Locate the cell with the specified text and output its [x, y] center coordinate. 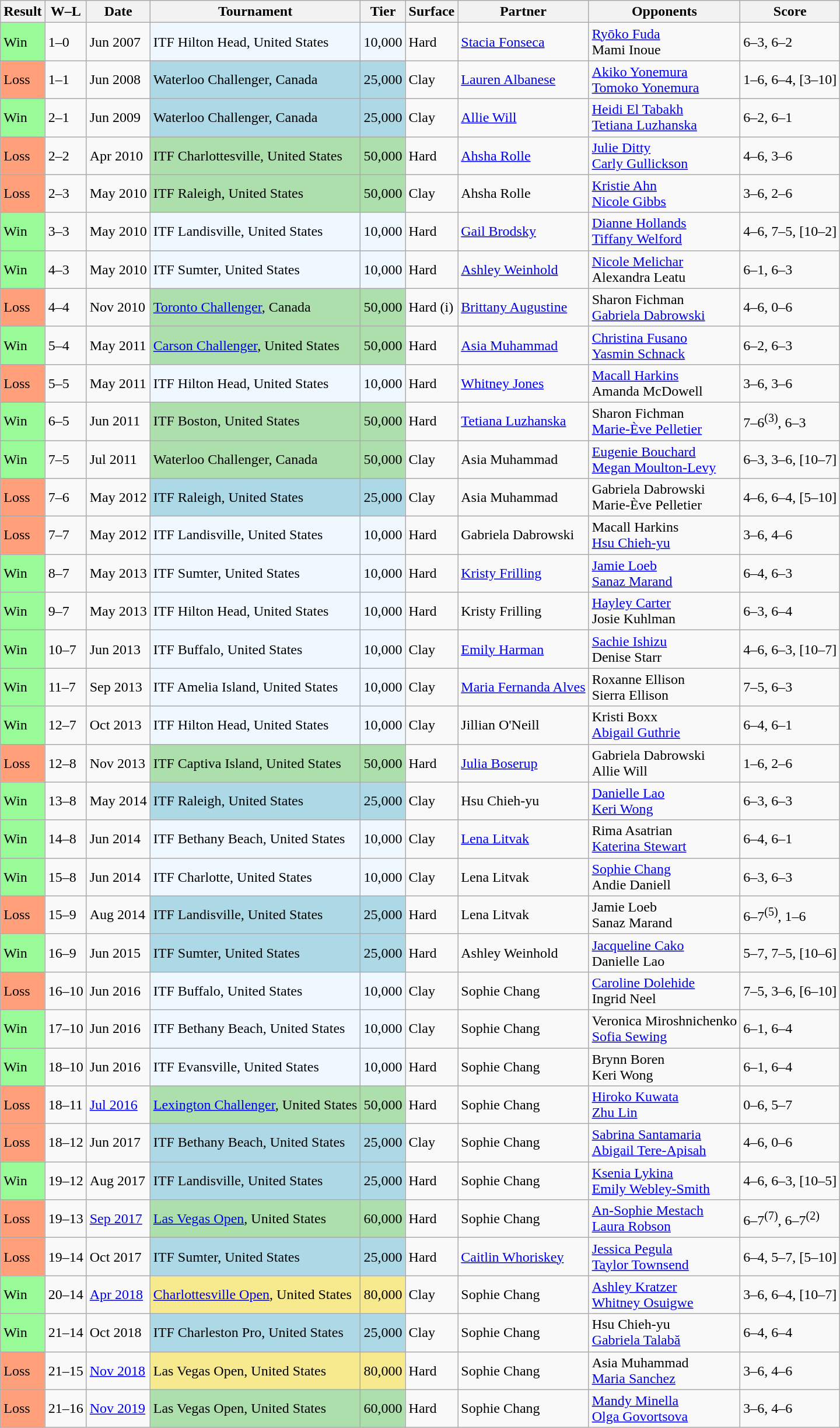
May 2014 [118, 801]
Dianne Hollands Tiffany Welford [664, 231]
Ashley Kratzer Whitney Osuigwe [664, 1294]
3–6, 3–6 [790, 383]
Jun 2011 [118, 421]
7–7 [65, 536]
Jun 2007 [118, 42]
Ryōko Fuda Mami Inoue [664, 42]
Jun 2017 [118, 1143]
Eugenie Bouchard Megan Moulton-Levy [664, 459]
Heidi El Tabakh Tetiana Luzhanska [664, 118]
Caroline Dolehide Ingrid Neel [664, 991]
13–8 [65, 801]
Whitney Jones [523, 383]
6–4, 6–3 [790, 573]
Hard (i) [432, 307]
Lauren Albanese [523, 79]
Asia Muhammad Maria Sanchez [664, 1370]
7–5, 3–6, [6–10] [790, 991]
Brynn Boren Keri Wong [664, 1067]
15–8 [65, 877]
21–15 [65, 1370]
9–7 [65, 612]
3–6, 6–4, [10–7] [790, 1294]
5–5 [65, 383]
Score [790, 12]
ITF Captiva Island, United States [256, 763]
Kristie Ahn Nicole Gibbs [664, 194]
Partner [523, 12]
Toronto Challenger, Canada [256, 307]
6–3, 3–6, [10–7] [790, 459]
Apr 2018 [118, 1294]
16–10 [65, 991]
21–14 [65, 1333]
4–4 [65, 307]
Emily Harman [523, 649]
Sachie Ishizu Denise Starr [664, 649]
Gail Brodsky [523, 231]
Jul 2016 [118, 1105]
2–1 [65, 118]
Tetiana Luzhanska [523, 421]
Tier [383, 12]
Macall Harkins Amanda McDowell [664, 383]
Roxanne Ellison Sierra Ellison [664, 687]
Aug 2017 [118, 1181]
Tournament [256, 12]
Hsu Chieh-yu Gabriela Talabă [664, 1333]
12–7 [65, 725]
Jun 2015 [118, 952]
4–6, 3–6 [790, 155]
Jillian O'Neill [523, 725]
Rima Asatrian Katerina Stewart [664, 839]
6–7(5), 1–6 [790, 915]
15–9 [65, 915]
6–2, 6–3 [790, 345]
Caitlin Whoriskey [523, 1257]
12–8 [65, 763]
3–6, 2–6 [790, 194]
6–5 [65, 421]
Sharon Fichman Gabriela Dabrowski [664, 307]
Nov 2013 [118, 763]
Nov 2010 [118, 307]
Christina Fusano Yasmin Schnack [664, 345]
7–5, 6–3 [790, 687]
10–7 [65, 649]
Lexington Challenger, United States [256, 1105]
Jun 2009 [118, 118]
Julia Boserup [523, 763]
Gabriela Dabrowski Allie Will [664, 763]
Allie Will [523, 118]
Result [23, 12]
6–4, 6–4 [790, 1333]
ITF Evansville, United States [256, 1067]
Surface [432, 12]
Hayley Carter Josie Kuhlman [664, 612]
Carson Challenger, United States [256, 345]
Aug 2014 [118, 915]
Stacia Fonseca [523, 42]
4–6, 7–5, [10–2] [790, 231]
Jessica Pegula Taylor Townsend [664, 1257]
4–6, 6–3, [10–5] [790, 1181]
ITF Charlotte, United States [256, 877]
5–4 [65, 345]
6–4, 5–7, [5–10] [790, 1257]
Oct 2013 [118, 725]
5–7, 7–5, [10–6] [790, 952]
Gabriela Dabrowski Marie-Ève Pelletier [664, 497]
21–16 [65, 1409]
7–6(3), 6–3 [790, 421]
W–L [65, 12]
Sabrina Santamaria Abigail Tere-Apisah [664, 1143]
3–3 [65, 231]
Sep 2017 [118, 1218]
ITF Boston, United States [256, 421]
8–7 [65, 573]
6–1, 6–3 [790, 270]
7–6 [65, 497]
6–7(7), 6–7(2) [790, 1218]
ITF Charlottesville, United States [256, 155]
Maria Fernanda Alves [523, 687]
Charlottesville Open, United States [256, 1294]
20–14 [65, 1294]
ITF Charleston Pro, United States [256, 1333]
19–13 [65, 1218]
1–1 [65, 79]
19–14 [65, 1257]
4–3 [65, 270]
18–10 [65, 1067]
6–3, 6–2 [790, 42]
Nov 2018 [118, 1370]
Hiroko Kuwata Zhu Lin [664, 1105]
16–9 [65, 952]
Danielle Lao Keri Wong [664, 801]
Nov 2019 [118, 1409]
17–10 [65, 1028]
Veronica Miroshnichenko Sofia Sewing [664, 1028]
11–7 [65, 687]
4–6, 6–3, [10–7] [790, 649]
Mandy Minella Olga Govortsova [664, 1409]
Jun 2008 [118, 79]
19–12 [65, 1181]
Kristi Boxx Abigail Guthrie [664, 725]
Jun 2013 [118, 649]
6–3, 6–4 [790, 612]
7–5 [65, 459]
14–8 [65, 839]
Oct 2017 [118, 1257]
Gabriela Dabrowski [523, 536]
An-Sophie Mestach Laura Robson [664, 1218]
2–2 [65, 155]
Oct 2018 [118, 1333]
Jul 2011 [118, 459]
Akiko Yonemura Tomoko Yonemura [664, 79]
1–0 [65, 42]
Brittany Augustine [523, 307]
Nicole Melichar Alexandra Leatu [664, 270]
Apr 2010 [118, 155]
Sharon Fichman Marie-Ève Pelletier [664, 421]
Macall Harkins Hsu Chieh-yu [664, 536]
Opponents [664, 12]
6–2, 6–1 [790, 118]
Date [118, 12]
Julie Ditty Carly Gullickson [664, 155]
1–6, 2–6 [790, 763]
4–6, 6–4, [5–10] [790, 497]
18–11 [65, 1105]
18–12 [65, 1143]
Hsu Chieh-yu [523, 801]
Sophie Chang Andie Daniell [664, 877]
Jacqueline Cako Danielle Lao [664, 952]
Sep 2013 [118, 687]
Ksenia Lykina Emily Webley-Smith [664, 1181]
ITF Amelia Island, United States [256, 687]
1–6, 6–4, [3–10] [790, 79]
2–3 [65, 194]
0–6, 5–7 [790, 1105]
